Return (X, Y) of the center of cell containing provided text 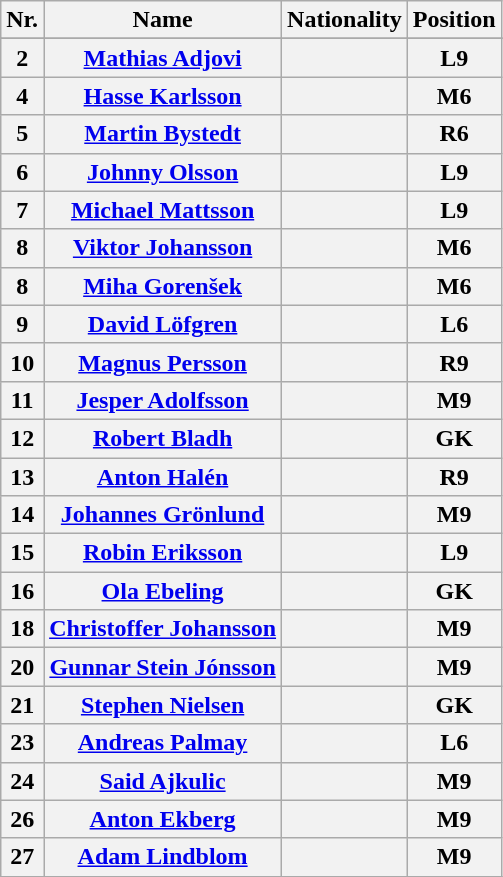
Miha Gorenšek (163, 286)
Jesper Adolfsson (163, 400)
Michael Mattsson (163, 210)
Stephen Nielsen (163, 705)
14 (22, 515)
Robin Eriksson (163, 553)
Magnus Persson (163, 362)
16 (22, 591)
David Löfgren (163, 324)
Name (163, 20)
Nationality (345, 20)
21 (22, 705)
2 (22, 58)
Robert Bladh (163, 438)
11 (22, 400)
Andreas Palmay (163, 743)
Mathias Adjovi (163, 58)
9 (22, 324)
26 (22, 819)
R6 (454, 134)
5 (22, 134)
Viktor Johansson (163, 248)
Said Ajkulic (163, 781)
Gunnar Stein Jónsson (163, 667)
Hasse Karlsson (163, 96)
Christoffer Johansson (163, 629)
Johannes Grönlund (163, 515)
15 (22, 553)
Ola Ebeling (163, 591)
Martin Bystedt (163, 134)
12 (22, 438)
10 (22, 362)
Johnny Olsson (163, 172)
24 (22, 781)
4 (22, 96)
6 (22, 172)
Adam Lindblom (163, 857)
Nr. (22, 20)
18 (22, 629)
Anton Halén (163, 477)
23 (22, 743)
20 (22, 667)
Anton Ekberg (163, 819)
7 (22, 210)
Position (454, 20)
13 (22, 477)
27 (22, 857)
